Detect which cell encompasses the target text, then output its [x, y] center coordinate. 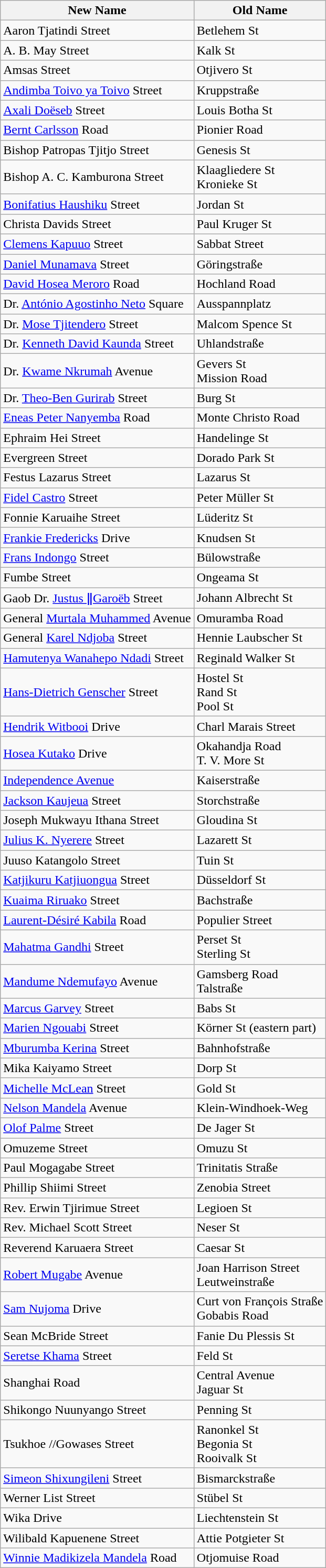
Evergreen Street [98, 458]
Christa Davids Street [98, 224]
Knudsen St [260, 537]
Bonifatius Haushiku Street [98, 204]
Rev. Erwin Tjirimue Street [98, 1208]
Hochland Road [260, 284]
Bishop Patropas Tjitjo Street [98, 150]
Paul Kruger St [260, 224]
Lazarus St [260, 478]
Katjikuru Katjiuongua Street [98, 880]
Mandume Ndemufayo Avenue [98, 981]
Tsukhoe //Gowases Street [98, 1444]
Gamsberg RoadTalstraße [260, 981]
General Murtala Muhammed Avenue [98, 618]
Betlehem St [260, 30]
Mika Kaiyamo Street [98, 1068]
Körner St (eastern part) [260, 1028]
Dr. Theo-Ben Gurirab Street [98, 398]
Louis Botha St [260, 110]
Reverend Karuaera Street [98, 1248]
Fidel Castro Street [98, 498]
Paul Mogagabe Street [98, 1168]
Gevers StMission Road [260, 371]
Jackson Kaujeua Street [98, 801]
Omuzeme Street [98, 1148]
Sam Nujoma Drive [98, 1309]
Marien Ngouabi Street [98, 1028]
Burg St [260, 398]
Otjivero St [260, 70]
Olof Palme Street [98, 1128]
Zenobia Street [260, 1188]
David Hosea Meroro Road [98, 284]
Lüderitz St [260, 517]
Mburumba Kerina Street [98, 1048]
Curt von François StraßeGobabis Road [260, 1309]
Laurent-Désiré Kabila Road [98, 920]
Rev. Michael Scott Street [98, 1228]
Pionier Road [260, 130]
Peter Müller St [260, 498]
Klein-Windhoek-Weg [260, 1108]
Gloudina St [260, 820]
Otjomuise Road [260, 1558]
Dorado Park St [260, 458]
Trinitatis Straße [260, 1168]
Juuso Katangolo Street [98, 860]
Hans-Dietrich Genscher Street [98, 692]
Werner List Street [98, 1498]
Göringstraße [260, 264]
Marcus Garvey Street [98, 1008]
Dr. Kwame Nkrumah Avenue [98, 371]
Gold St [260, 1088]
Tuin St [260, 860]
Aaron Tjatindi Street [98, 30]
Charl Marais Street [260, 726]
Uhlandstraße [260, 344]
Legioen St [260, 1208]
Kruppstraße [260, 90]
Frans Indongo Street [98, 557]
Old Name [260, 10]
Monte Christo Road [260, 418]
Hennie Laubscher St [260, 638]
Hamutenya Wanahepo Ndadi Street [98, 658]
Mahatma Gandhi Street [98, 947]
Amsas Street [98, 70]
Düsseldorf St [260, 880]
Dorp St [260, 1068]
Feld St [260, 1356]
New Name [98, 10]
Central AvenueJaguar St [260, 1383]
Independence Avenue [98, 780]
Caesar St [260, 1248]
Frankie Fredericks Drive [98, 537]
Dr. Mose Tjitendero Street [98, 324]
Bülowstraße [260, 557]
Julius K. Nyerere Street [98, 840]
General Karel Ndjoba Street [98, 638]
Omuramba Road [260, 618]
De Jager St [260, 1128]
Festus Lazarus Street [98, 478]
Clemens Kapuuo Street [98, 244]
Sean McBride Street [98, 1336]
Fonnie Karuaihe Street [98, 517]
Liechtenstein St [260, 1518]
Fanie Du Plessis St [260, 1336]
Reginald Walker St [260, 658]
Klaagliedere StKronieke St [260, 177]
Dr. António Agostinho Neto Square [98, 304]
Axali Doëseb Street [98, 110]
Sabbat Street [260, 244]
Wilibald Kapuenene Street [98, 1538]
Kuaima Riruako Street [98, 900]
Johann Albrecht St [260, 598]
Ausspannplatz [260, 304]
Stübel St [260, 1498]
Shanghai Road [98, 1383]
Shikongo Nuunyango Street [98, 1410]
Bernt Carlsson Road [98, 130]
Penning St [260, 1410]
Fumbe Street [98, 577]
Lazarett St [260, 840]
Bahnhofstraße [260, 1048]
A. B. May Street [98, 50]
Hostel StRand StPool St [260, 692]
Joseph Mukwayu Ithana Street [98, 820]
Babs St [260, 1008]
Wika Drive [98, 1518]
Genesis St [260, 150]
Handelinge St [260, 438]
Kaiserstraße [260, 780]
Eneas Peter Nanyemba Road [98, 418]
Perset StSterling St [260, 947]
Robert Mugabe Avenue [98, 1275]
Bishop A. C. Kamburona Street [98, 177]
Populier Street [260, 920]
Dr. Kenneth David Kaunda Street [98, 344]
Nelson Mandela Avenue [98, 1108]
Ranonkel StBegonia StRooivalk St [260, 1444]
Bachstraße [260, 900]
Simeon Shixungileni Street [98, 1478]
Winnie Madikizela Mandela Road [98, 1558]
Joan Harrison StreetLeutweinstraße [260, 1275]
Ongeama St [260, 577]
Ephraim Hei Street [98, 438]
Hosea Kutako Drive [98, 753]
Daniel Munamava Street [98, 264]
Bismarckstraße [260, 1478]
Kalk St [260, 50]
Okahandja RoadT. V. More St [260, 753]
Hendrik Witbooi Drive [98, 726]
Phillip Shiimi Street [98, 1188]
Storchstraße [260, 801]
Neser St [260, 1228]
Omuzu St [260, 1148]
Michelle McLean Street [98, 1088]
Andimba Toivo ya Toivo Street [98, 90]
Malcom Spence St [260, 324]
Jordan St [260, 204]
Seretse Khama Street [98, 1356]
Gaob Dr. Justus ǁGaroëb Street [98, 598]
Attie Potgieter St [260, 1538]
